Provide the [x, y] coordinate of the cell's center where the given text is located.  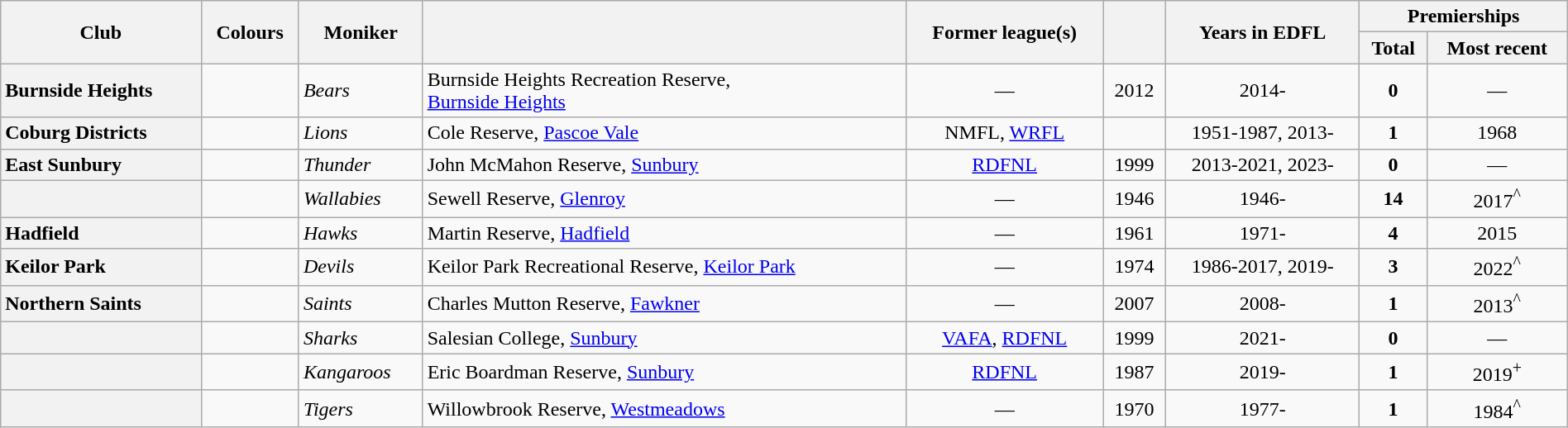
Saints [361, 304]
2008- [1262, 304]
Most recent [1497, 48]
Burnside Heights Recreation Reserve,Burnside Heights [665, 91]
2013-2021, 2023- [1262, 164]
2019+ [1497, 372]
1986-2017, 2019- [1262, 268]
Keilor Park [101, 268]
Tigers [361, 408]
Club [101, 32]
1987 [1135, 372]
1961 [1135, 233]
Hawks [361, 233]
VAFA, RDFNL [1005, 338]
Colours [250, 32]
Martin Reserve, Hadfield [665, 233]
Total [1393, 48]
2022^ [1497, 268]
1974 [1135, 268]
1968 [1497, 133]
Cole Reserve, Pascoe Vale [665, 133]
Salesian College, Sunbury [665, 338]
Charles Mutton Reserve, Fawkner [665, 304]
Lions [361, 133]
Former league(s) [1005, 32]
Years in EDFL [1262, 32]
Bears [361, 91]
Hadfield [101, 233]
Wallabies [361, 198]
2013^ [1497, 304]
2014- [1262, 91]
Keilor Park Recreational Reserve, Keilor Park [665, 268]
Sharks [361, 338]
NMFL, WRFL [1005, 133]
2021- [1262, 338]
Kangaroos [361, 372]
Northern Saints [101, 304]
3 [1393, 268]
1984^ [1497, 408]
Willowbrook Reserve, Westmeadows [665, 408]
2019- [1262, 372]
14 [1393, 198]
Coburg Districts [101, 133]
Premierships [1464, 17]
Moniker [361, 32]
2015 [1497, 233]
4 [1393, 233]
2012 [1135, 91]
1970 [1135, 408]
2017^ [1497, 198]
1951-1987, 2013- [1262, 133]
1971- [1262, 233]
Devils [361, 268]
Sewell Reserve, Glenroy [665, 198]
John McMahon Reserve, Sunbury [665, 164]
1946- [1262, 198]
1977- [1262, 408]
East Sunbury [101, 164]
Burnside Heights [101, 91]
Eric Boardman Reserve, Sunbury [665, 372]
2007 [1135, 304]
Thunder [361, 164]
1946 [1135, 198]
